Detect which cell encompasses the target text, then output its (X, Y) center coordinate. 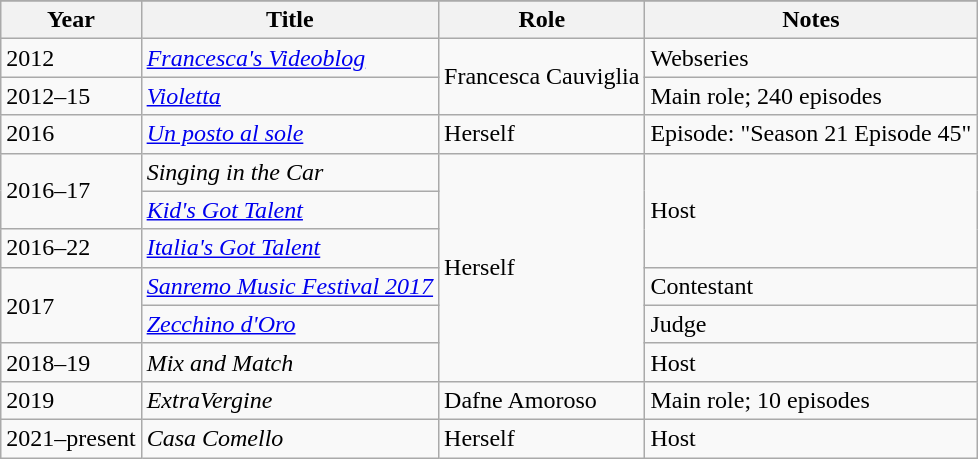
2016 (71, 134)
Year (71, 20)
Casa Comello (290, 438)
Dafne Amoroso (542, 400)
2016–17 (71, 191)
2018–19 (71, 362)
Sanremo Music Festival 2017 (290, 286)
Francesca's Videoblog (290, 58)
Un posto al sole (290, 134)
ExtraVergine (290, 400)
Contestant (811, 286)
2012–15 (71, 96)
Francesca Cauviglia (542, 77)
2012 (71, 58)
2019 (71, 400)
Notes (811, 20)
Webseries (811, 58)
2017 (71, 305)
Title (290, 20)
Judge (811, 324)
Violetta (290, 96)
Italia's Got Talent (290, 248)
2016–22 (71, 248)
Role (542, 20)
Mix and Match (290, 362)
Zecchino d'Oro (290, 324)
Kid's Got Talent (290, 210)
Episode: "Season 21 Episode 45" (811, 134)
Main role; 10 episodes (811, 400)
Singing in the Car (290, 172)
2021–present (71, 438)
Main role; 240 episodes (811, 96)
